For the text-containing cell, return its midpoint in (X, Y) coordinate format. 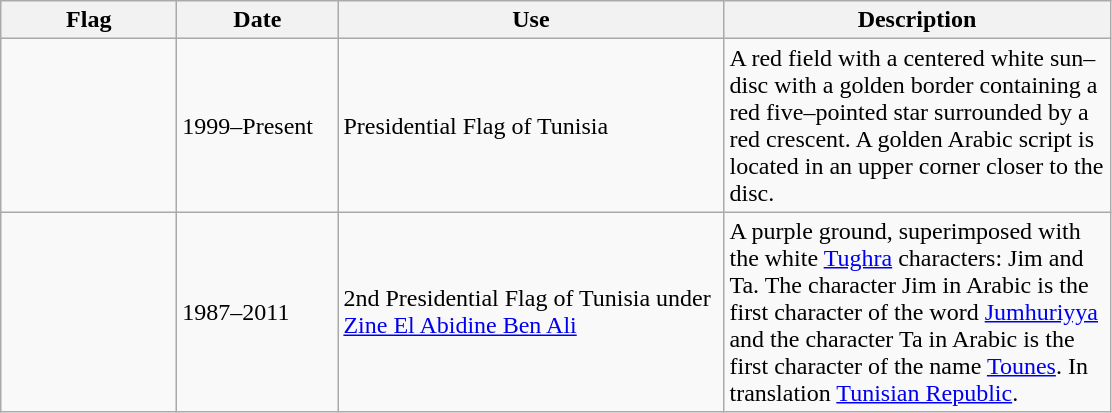
Description (917, 20)
1987–2011 (258, 312)
Presidential Flag of Tunisia (531, 126)
2nd Presidential Flag of Tunisia under Zine El Abidine Ben Ali (531, 312)
1999–Present (258, 126)
Flag (89, 20)
Use (531, 20)
Date (258, 20)
